Pinpoint the cell where the given text exists, returning its (x, y) midpoint coordinate. 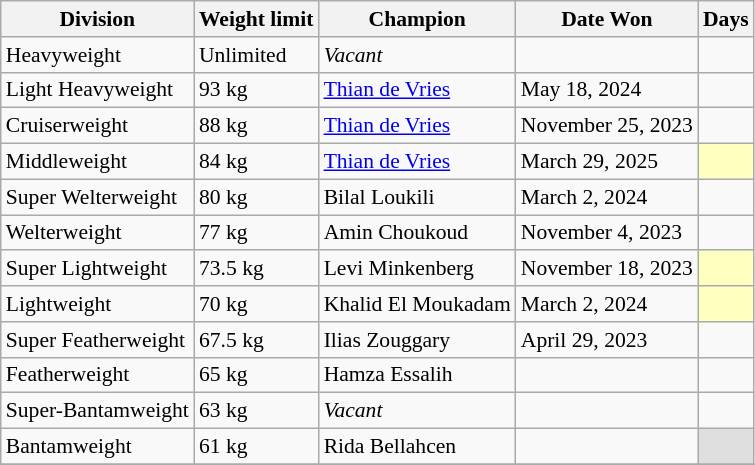
Light Heavyweight (98, 90)
Heavyweight (98, 55)
70 kg (256, 304)
65 kg (256, 375)
77 kg (256, 233)
Lightweight (98, 304)
Bantamweight (98, 447)
Unlimited (256, 55)
November 4, 2023 (607, 233)
Date Won (607, 19)
Super-Bantamweight (98, 411)
Amin Choukoud (418, 233)
Super Welterweight (98, 197)
Division (98, 19)
93 kg (256, 90)
63 kg (256, 411)
61 kg (256, 447)
Days (726, 19)
88 kg (256, 126)
Cruiserweight (98, 126)
80 kg (256, 197)
Levi Minkenberg (418, 269)
Welterweight (98, 233)
Rida Bellahcen (418, 447)
Featherweight (98, 375)
March 29, 2025 (607, 162)
Bilal Loukili (418, 197)
84 kg (256, 162)
Middleweight (98, 162)
Ilias Zouggary (418, 340)
Super Featherweight (98, 340)
May 18, 2024 (607, 90)
67.5 kg (256, 340)
November 25, 2023 (607, 126)
Champion (418, 19)
November 18, 2023 (607, 269)
April 29, 2023 (607, 340)
Hamza Essalih (418, 375)
Super Lightweight (98, 269)
Khalid El Moukadam (418, 304)
73.5 kg (256, 269)
Weight limit (256, 19)
